Return (X, Y) of the center of cell containing provided text 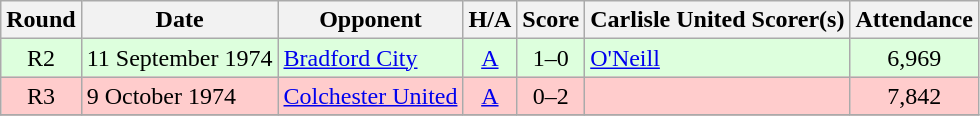
Opponent (370, 20)
11 September 1974 (180, 58)
Carlisle United Scorer(s) (718, 20)
Date (180, 20)
6,969 (914, 58)
R3 (41, 96)
Bradford City (370, 58)
Score (551, 20)
Attendance (914, 20)
Colchester United (370, 96)
Round (41, 20)
7,842 (914, 96)
1–0 (551, 58)
O'Neill (718, 58)
9 October 1974 (180, 96)
R2 (41, 58)
0–2 (551, 96)
H/A (490, 20)
